Scan for the cell matching the given text and deliver its [x, y] coordinate at center. 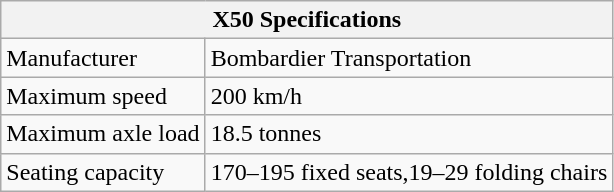
18.5 tonnes [409, 134]
Seating capacity [103, 172]
X50 Specifications [307, 20]
170–195 fixed seats,19–29 folding chairs [409, 172]
Maximum speed [103, 96]
Manufacturer [103, 58]
200 km/h [409, 96]
Bombardier Transportation [409, 58]
Maximum axle load [103, 134]
